Identify which cell holds the provided text, then report its [x, y] central coordinate. 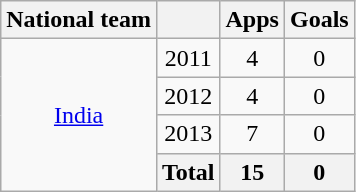
2011 [188, 58]
7 [252, 134]
15 [252, 172]
2012 [188, 96]
India [79, 115]
Goals [319, 20]
2013 [188, 134]
National team [79, 20]
Apps [252, 20]
Total [188, 172]
